Scan for the cell matching the given text and deliver its [x, y] coordinate at center. 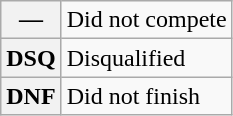
Did not finish [146, 96]
Did not compete [146, 20]
DSQ [31, 58]
— [31, 20]
DNF [31, 96]
Disqualified [146, 58]
